Search for the cell housing the specified text and yield its (x, y) center coordinate. 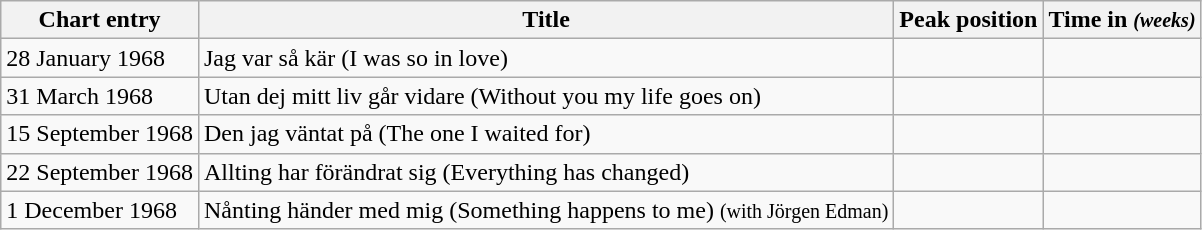
15 September 1968 (100, 134)
Allting har förändrat sig (Everything has changed) (546, 172)
Nånting händer med mig (Something happens to me) (with Jörgen Edman) (546, 210)
Time in (weeks) (1122, 20)
1 December 1968 (100, 210)
Utan dej mitt liv går vidare (Without you my life goes on) (546, 96)
28 January 1968 (100, 58)
22 September 1968 (100, 172)
Title (546, 20)
Jag var så kär (I was so in love) (546, 58)
Peak position (968, 20)
Den jag väntat på (The one I waited for) (546, 134)
31 March 1968 (100, 96)
Chart entry (100, 20)
